From the cell containing the given text, extract its center point as [x, y] coordinate. 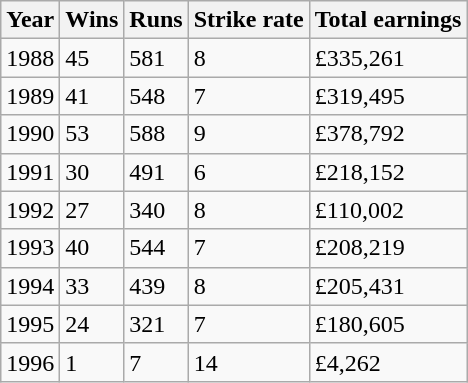
1990 [30, 134]
9 [248, 134]
£378,792 [388, 134]
£4,262 [388, 362]
£218,152 [388, 172]
£205,431 [388, 286]
1996 [30, 362]
581 [156, 58]
1993 [30, 248]
Year [30, 20]
588 [156, 134]
27 [92, 210]
Runs [156, 20]
439 [156, 286]
1 [92, 362]
Total earnings [388, 20]
491 [156, 172]
53 [92, 134]
33 [92, 286]
Strike rate [248, 20]
30 [92, 172]
24 [92, 324]
321 [156, 324]
£335,261 [388, 58]
544 [156, 248]
£208,219 [388, 248]
1994 [30, 286]
1992 [30, 210]
41 [92, 96]
6 [248, 172]
Wins [92, 20]
1988 [30, 58]
45 [92, 58]
1991 [30, 172]
14 [248, 362]
548 [156, 96]
340 [156, 210]
1995 [30, 324]
£319,495 [388, 96]
40 [92, 248]
£180,605 [388, 324]
£110,002 [388, 210]
1989 [30, 96]
